Extract the (x, y) coordinate from the center of the cell holding the provided text.  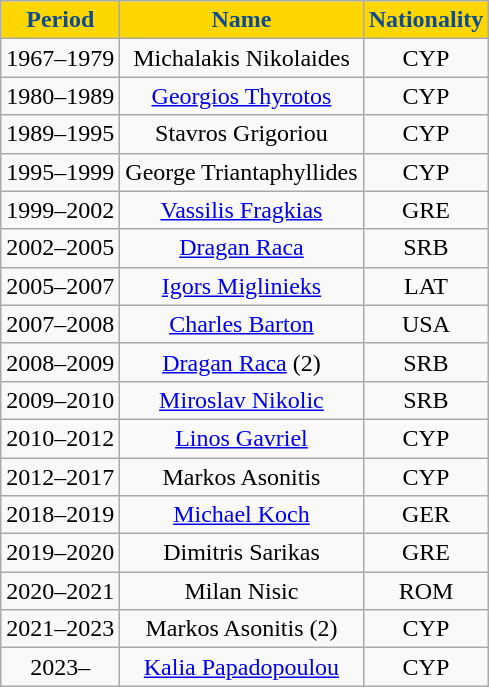
George Triantaphyllides (242, 172)
Charles Barton (242, 324)
Michael Koch (242, 515)
2018–2019 (60, 515)
2009–2010 (60, 400)
Igors Miglinieks (242, 286)
Markos Asonitis (242, 477)
Dragan Raca (242, 248)
Dragan Raca (2) (242, 362)
Linos Gavriel (242, 438)
Stavros Grigoriou (242, 134)
1995–1999 (60, 172)
2020–2021 (60, 591)
2005–2007 (60, 286)
Miroslav Nikolic (242, 400)
GER (426, 515)
2023– (60, 667)
USA (426, 324)
2019–2020 (60, 553)
Kalia Papadopoulou (242, 667)
Georgios Thyrotos (242, 96)
Dimitris Sarikas (242, 553)
2021–2023 (60, 629)
Name (242, 20)
Period (60, 20)
2002–2005 (60, 248)
2008–2009 (60, 362)
Michalakis Nikolaides (242, 58)
1980–1989 (60, 96)
LAT (426, 286)
2012–2017 (60, 477)
1989–1995 (60, 134)
1999–2002 (60, 210)
1967–1979 (60, 58)
2010–2012 (60, 438)
ROM (426, 591)
Nationality (426, 20)
Markos Asonitis (2) (242, 629)
Milan Nisic (242, 591)
Vassilis Fragkias (242, 210)
2007–2008 (60, 324)
